Detect which cell encompasses the target text, then output its (x, y) center coordinate. 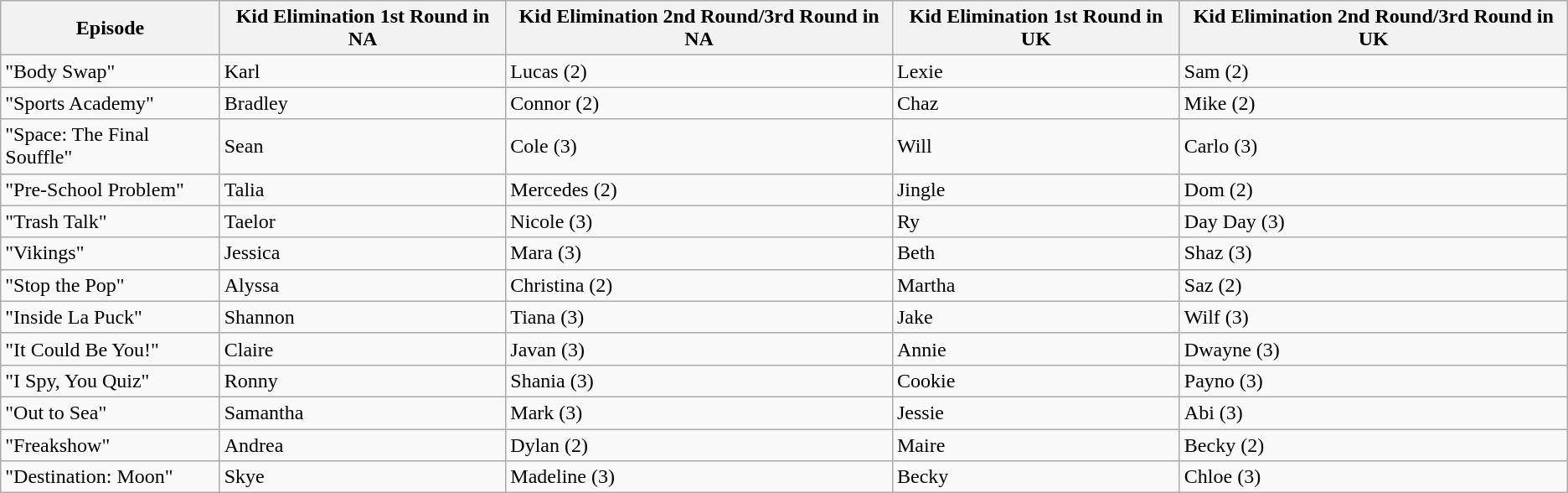
Ronny (363, 381)
Cookie (1035, 381)
"Vikings" (111, 253)
Jessie (1035, 413)
Wilf (3) (1374, 317)
"Pre-School Problem" (111, 189)
Shania (3) (699, 381)
Kid Elimination 1st Round in UK (1035, 29)
Madeline (3) (699, 477)
Alyssa (363, 285)
Dylan (2) (699, 445)
Jingle (1035, 189)
Sam (2) (1374, 71)
Kid Elimination 2nd Round/3rd Round in NA (699, 29)
Becky (2) (1374, 445)
"Freakshow" (111, 445)
"Body Swap" (111, 71)
Cole (3) (699, 146)
"Space: The Final Souffle" (111, 146)
Shaz (3) (1374, 253)
Bradley (363, 103)
Lucas (2) (699, 71)
Samantha (363, 413)
Talia (363, 189)
Kid Elimination 1st Round in NA (363, 29)
Shannon (363, 317)
Lexie (1035, 71)
Abi (3) (1374, 413)
Claire (363, 349)
Dwayne (3) (1374, 349)
Taelor (363, 221)
Andrea (363, 445)
Christina (2) (699, 285)
Mike (2) (1374, 103)
Karl (363, 71)
Dom (2) (1374, 189)
Chaz (1035, 103)
Saz (2) (1374, 285)
Kid Elimination 2nd Round/3rd Round in UK (1374, 29)
Jessica (363, 253)
"Sports Academy" (111, 103)
Nicole (3) (699, 221)
Chloe (3) (1374, 477)
Will (1035, 146)
Sean (363, 146)
Jake (1035, 317)
Carlo (3) (1374, 146)
Mara (3) (699, 253)
Martha (1035, 285)
Skye (363, 477)
"Trash Talk" (111, 221)
Becky (1035, 477)
"It Could Be You!" (111, 349)
Mark (3) (699, 413)
Day Day (3) (1374, 221)
"I Spy, You Quiz" (111, 381)
Javan (3) (699, 349)
Payno (3) (1374, 381)
"Inside La Puck" (111, 317)
Ry (1035, 221)
Annie (1035, 349)
"Destination: Moon" (111, 477)
Episode (111, 29)
Connor (2) (699, 103)
"Out to Sea" (111, 413)
Mercedes (2) (699, 189)
Maire (1035, 445)
Beth (1035, 253)
Tiana (3) (699, 317)
"Stop the Pop" (111, 285)
